Find where the given text appears and provide that cell's center as (x, y) coordinate. 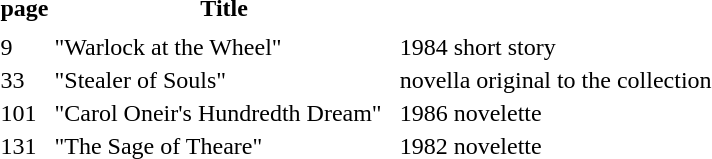
"Carol Oneir's Hundredth Dream" (224, 113)
"Stealer of Souls" (224, 80)
"Warlock at the Wheel" (224, 47)
